Return the [X, Y] coordinate for the center point of the cell that contains the specified text.  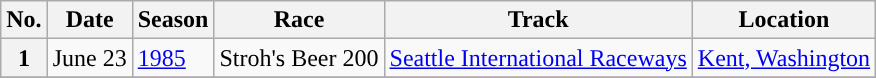
1985 [173, 58]
Kent, Washington [784, 58]
1 [24, 58]
Race [299, 20]
Stroh's Beer 200 [299, 58]
Date [90, 20]
Track [538, 20]
Season [173, 20]
Seattle International Raceways [538, 58]
Location [784, 20]
No. [24, 20]
June 23 [90, 58]
